Output the (x, y) coordinate of the center of the cell containing the given text.  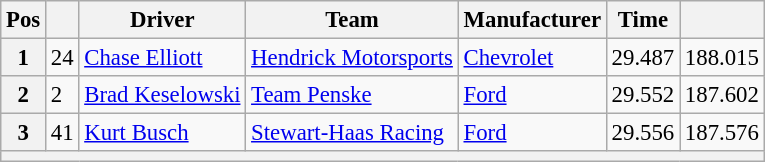
Driver (162, 20)
41 (62, 133)
188.015 (722, 58)
Stewart-Haas Racing (352, 133)
187.576 (722, 133)
24 (62, 58)
Team (352, 20)
Team Penske (352, 95)
Manufacturer (532, 20)
Brad Keselowski (162, 95)
Kurt Busch (162, 133)
Time (642, 20)
187.602 (722, 95)
29.552 (642, 95)
Chase Elliott (162, 58)
3 (24, 133)
29.556 (642, 133)
Pos (24, 20)
Chevrolet (532, 58)
1 (24, 58)
Hendrick Motorsports (352, 58)
29.487 (642, 58)
